Provide the (x, y) coordinate of the cell's center where the given text is located.  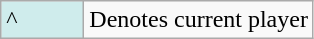
Denotes current player (199, 20)
^ (42, 20)
